Output the (X, Y) coordinate of the center of the cell containing the given text.  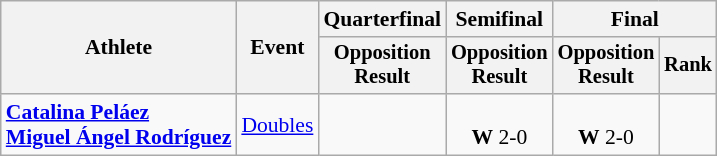
Rank (688, 66)
Final (635, 19)
Event (277, 48)
Athlete (119, 48)
Semifinal (500, 19)
Doubles (277, 124)
Catalina PeláezMiguel Ángel Rodríguez (119, 124)
Quarterfinal (382, 19)
